Locate the cell with the specified text and output its (x, y) center coordinate. 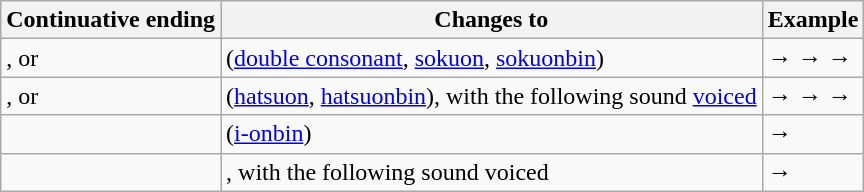
Example (813, 20)
(double consonant, sokuon, sokuonbin) (492, 58)
Changes to (492, 20)
(i-onbin) (492, 134)
Continuative ending (111, 20)
(hatsuon, hatsuonbin), with the following sound voiced (492, 96)
, with the following sound voiced (492, 172)
